Extract the (x, y) coordinate from the center of the cell holding the provided text.  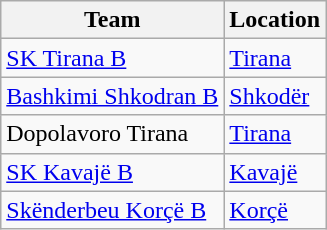
SK Tirana B (112, 58)
Shkodër (275, 96)
Location (275, 20)
Korçë (275, 210)
SK Kavajë B (112, 172)
Skënderbeu Korçë B (112, 210)
Dopolavoro Tirana (112, 134)
Kavajë (275, 172)
Bashkimi Shkodran B (112, 96)
Team (112, 20)
